Search for the cell housing the specified text and yield its (X, Y) center coordinate. 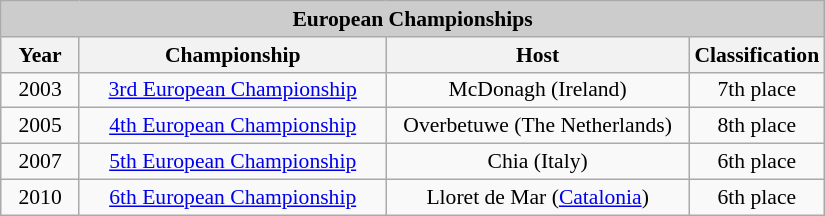
8th place (756, 126)
Championship (232, 55)
3rd European Championship (232, 90)
5th European Championship (232, 162)
2007 (40, 162)
2003 (40, 90)
6th European Championship (232, 197)
Host (538, 55)
2010 (40, 197)
Overbetuwe (The Netherlands) (538, 126)
2005 (40, 126)
4th European Championship (232, 126)
Classification (756, 55)
7th place (756, 90)
McDonagh (Ireland) (538, 90)
Chia (Italy) (538, 162)
Year (40, 55)
European Championships (413, 19)
Lloret de Mar (Catalonia) (538, 197)
